For the text-containing cell, return its midpoint in [X, Y] coordinate format. 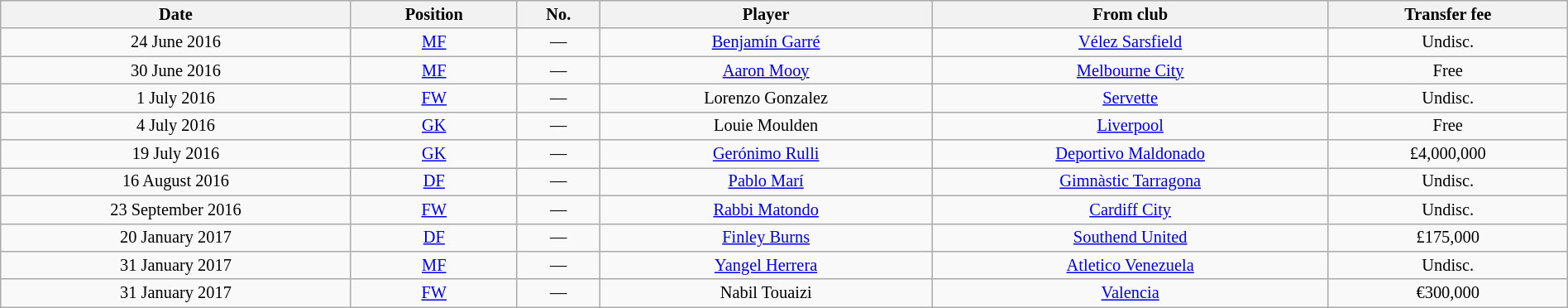
Lorenzo Gonzalez [766, 98]
Pablo Marí [766, 181]
Liverpool [1130, 126]
Transfer fee [1447, 14]
Vélez Sarsfield [1130, 42]
Servette [1130, 98]
24 June 2016 [175, 42]
19 July 2016 [175, 154]
4 July 2016 [175, 126]
1 July 2016 [175, 98]
€300,000 [1447, 293]
23 September 2016 [175, 209]
Valencia [1130, 293]
Gerónimo Rulli [766, 154]
Position [433, 14]
Louie Moulden [766, 126]
From club [1130, 14]
30 June 2016 [175, 70]
Gimnàstic Tarragona [1130, 181]
Player [766, 14]
Benjamín Garré [766, 42]
Deportivo Maldonado [1130, 154]
Yangel Herrera [766, 265]
Aaron Mooy [766, 70]
Nabil Touaizi [766, 293]
£4,000,000 [1447, 154]
20 January 2017 [175, 238]
Rabbi Matondo [766, 209]
Finley Burns [766, 238]
Melbourne City [1130, 70]
Date [175, 14]
Southend United [1130, 238]
Cardiff City [1130, 209]
No. [558, 14]
Atletico Venezuela [1130, 265]
16 August 2016 [175, 181]
£175,000 [1447, 238]
